Provide the (X, Y) coordinate of the cell's center where the given text is located.  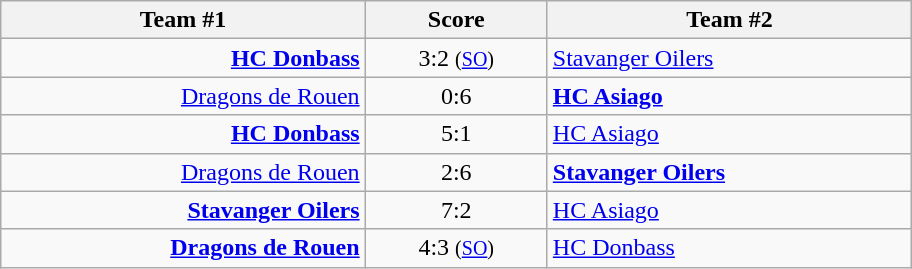
Team #2 (729, 20)
Team #1 (183, 20)
Score (456, 20)
3:2 (SO) (456, 58)
7:2 (456, 210)
2:6 (456, 172)
0:6 (456, 96)
4:3 (SO) (456, 248)
5:1 (456, 134)
